Find where the given text appears and provide that cell's center as (x, y) coordinate. 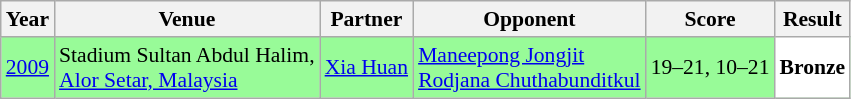
Stadium Sultan Abdul Halim,Alor Setar, Malaysia (187, 68)
19–21, 10–21 (710, 68)
2009 (28, 68)
Opponent (530, 19)
Bronze (812, 68)
Year (28, 19)
Xia Huan (366, 68)
Partner (366, 19)
Venue (187, 19)
Score (710, 19)
Maneepong Jongjit Rodjana Chuthabunditkul (530, 68)
Result (812, 19)
